Extract the [X, Y] coordinate from the center of the cell holding the provided text.  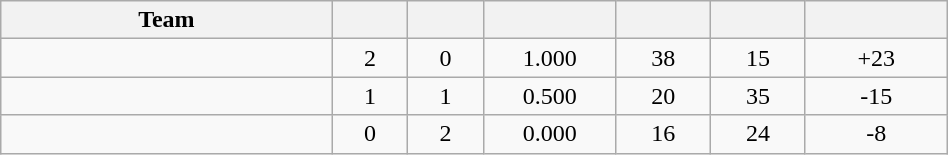
16 [664, 134]
24 [758, 134]
20 [664, 96]
-15 [876, 96]
38 [664, 58]
0.500 [549, 96]
+23 [876, 58]
Team [166, 20]
-8 [876, 134]
1.000 [549, 58]
0.000 [549, 134]
15 [758, 58]
35 [758, 96]
